Output the [x, y] coordinate of the center of the cell containing the given text.  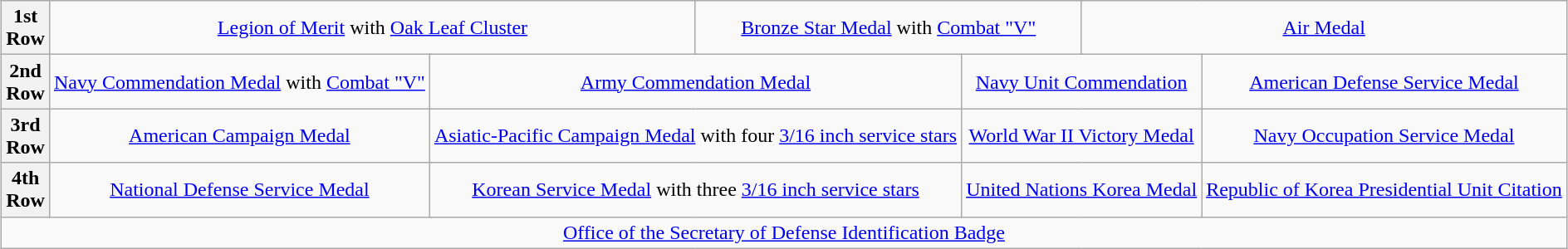
Republic of Korea Presidential Unit Citation [1384, 189]
World War II Victory Medal [1081, 136]
Army Commendation Medal [695, 81]
Navy Occupation Service Medal [1384, 136]
Air Medal [1324, 28]
American Defense Service Medal [1384, 81]
Navy Commendation Medal with Combat "V" [239, 81]
4thRow [26, 189]
National Defense Service Medal [239, 189]
Office of the Secretary of Defense Identification Badge [784, 232]
Korean Service Medal with three 3/16 inch service stars [695, 189]
1stRow [26, 28]
Asiatic-Pacific Campaign Medal with four 3/16 inch service stars [695, 136]
Legion of Merit with Oak Leaf Cluster [372, 28]
Bronze Star Medal with Combat "V" [889, 28]
3rdRow [26, 136]
American Campaign Medal [239, 136]
2ndRow [26, 81]
Navy Unit Commendation [1081, 81]
United Nations Korea Medal [1081, 189]
